Scan for the cell matching the given text and deliver its [x, y] coordinate at center. 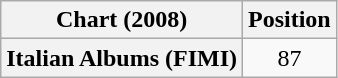
Chart (2008) [122, 20]
Italian Albums (FIMI) [122, 58]
Position [290, 20]
87 [290, 58]
